From the cell containing the given text, extract its center point as (x, y) coordinate. 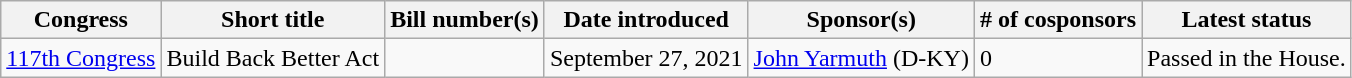
117th Congress (81, 58)
Passed in the House. (1247, 58)
Sponsor(s) (861, 20)
Build Back Better Act (273, 58)
Date introduced (646, 20)
Latest status (1247, 20)
0 (1058, 58)
# of cosponsors (1058, 20)
John Yarmuth (D-KY) (861, 58)
Short title (273, 20)
Bill number(s) (465, 20)
Congress (81, 20)
September 27, 2021 (646, 58)
